Pinpoint the cell where the given text exists, returning its (x, y) midpoint coordinate. 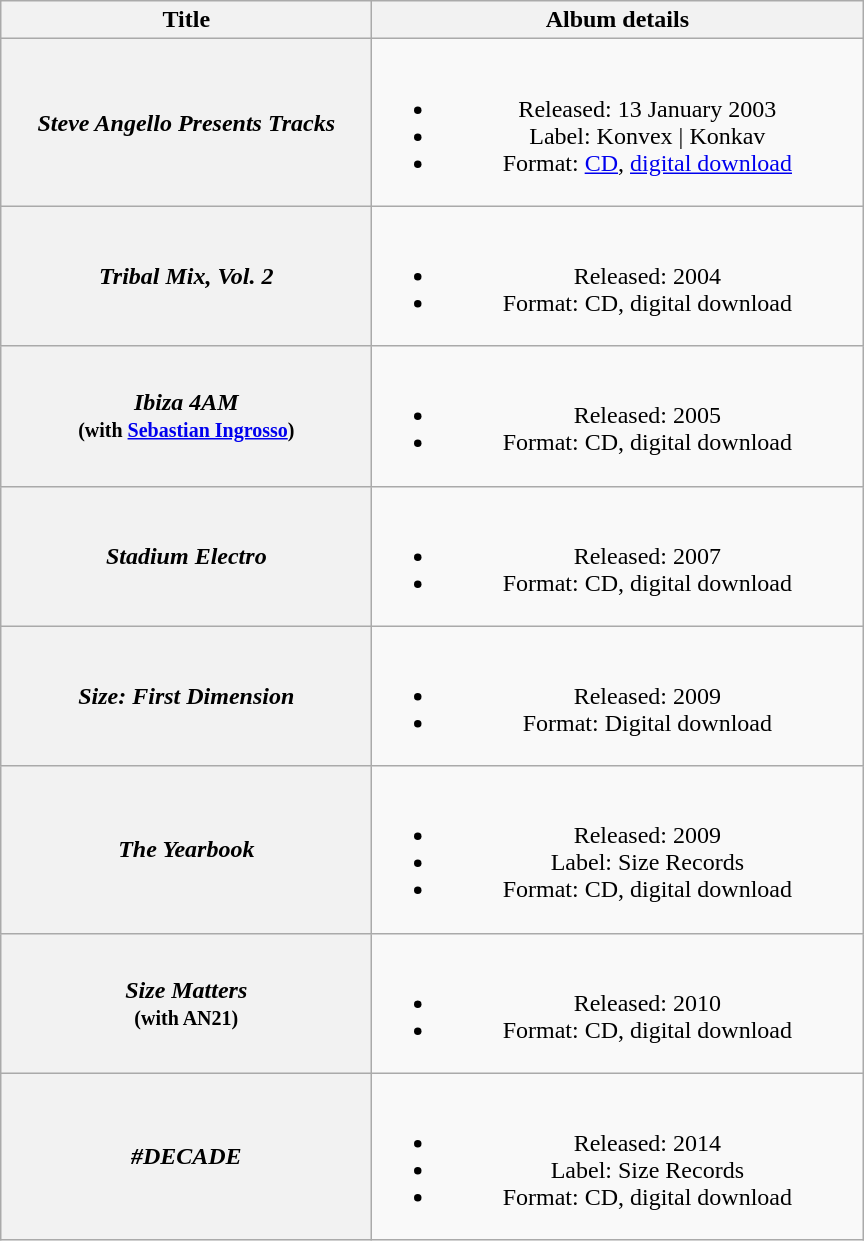
The Yearbook (186, 850)
Released: 2010Format: CD, digital download (618, 1003)
Released: 2009Format: Digital download (618, 696)
Tribal Mix, Vol. 2 (186, 276)
Stadium Electro (186, 556)
Released: 2005Format: CD, digital download (618, 416)
Size Matters(with AN21) (186, 1003)
Album details (618, 20)
Released: 13 January 2003Label: Konvex | KonkavFormat: CD, digital download (618, 122)
Released: 2007Format: CD, digital download (618, 556)
Released: 2014Label: Size RecordsFormat: CD, digital download (618, 1156)
#DECADE (186, 1156)
Released: 2004Format: CD, digital download (618, 276)
Size: First Dimension (186, 696)
Ibiza 4AM(with Sebastian Ingrosso) (186, 416)
Title (186, 20)
Released: 2009Label: Size RecordsFormat: CD, digital download (618, 850)
Steve Angello Presents Tracks (186, 122)
